Capture the cell that displays the provided text and extract its (x, y) central coordinate. 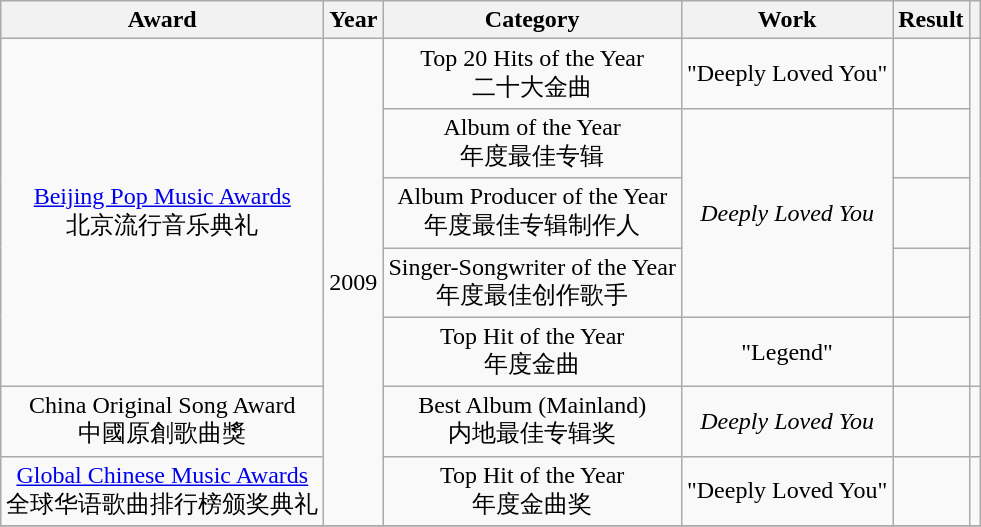
"Legend" (786, 352)
China Original Song Award中國原創歌曲獎 (162, 422)
Album of the Year年度最佳专辑 (532, 143)
Singer-Songwriter of the Year年度最佳创作歌手 (532, 283)
Year (354, 20)
Album Producer of the Year年度最佳专辑制作人 (532, 213)
Award (162, 20)
Beijing Pop Music Awards北京流行音乐典礼 (162, 213)
Best Album (Mainland)内地最佳专辑奖 (532, 422)
Global Chinese Music Awards全球华语歌曲排行榜颁奖典礼 (162, 491)
Work (786, 20)
2009 (354, 282)
Top Hit of the Year年度金曲奖 (532, 491)
Category (532, 20)
Top Hit of the Year年度金曲 (532, 352)
Result (931, 20)
Top 20 Hits of the Year二十大金曲 (532, 74)
